Find where the given text appears and provide that cell's center as (X, Y) coordinate. 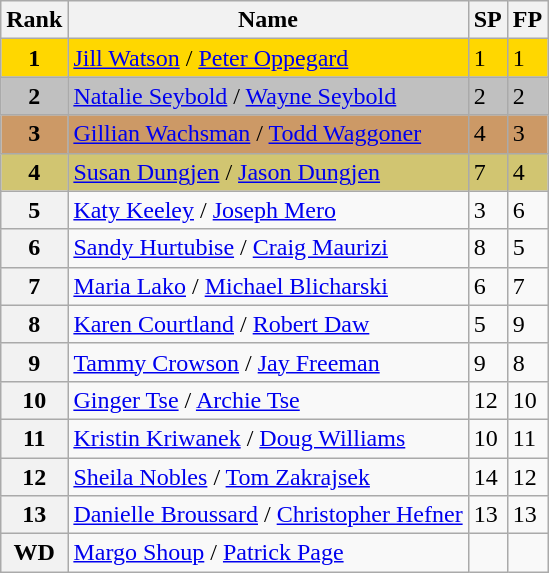
Tammy Crowson / Jay Freeman (268, 362)
Jill Watson / Peter Oppegard (268, 58)
Rank (34, 20)
FP (527, 20)
SP (488, 20)
Sheila Nobles / Tom Zakrajsek (268, 477)
14 (488, 477)
WD (34, 553)
Name (268, 20)
Maria Lako / Michael Blicharski (268, 286)
Susan Dungjen / Jason Dungjen (268, 172)
Karen Courtland / Robert Daw (268, 324)
Kristin Kriwanek / Doug Williams (268, 438)
Danielle Broussard / Christopher Hefner (268, 515)
Gillian Wachsman / Todd Waggoner (268, 134)
Sandy Hurtubise / Craig Maurizi (268, 248)
Ginger Tse / Archie Tse (268, 400)
Katy Keeley / Joseph Mero (268, 210)
Margo Shoup / Patrick Page (268, 553)
Natalie Seybold / Wayne Seybold (268, 96)
